Identify which cell holds the provided text, then report its [x, y] central coordinate. 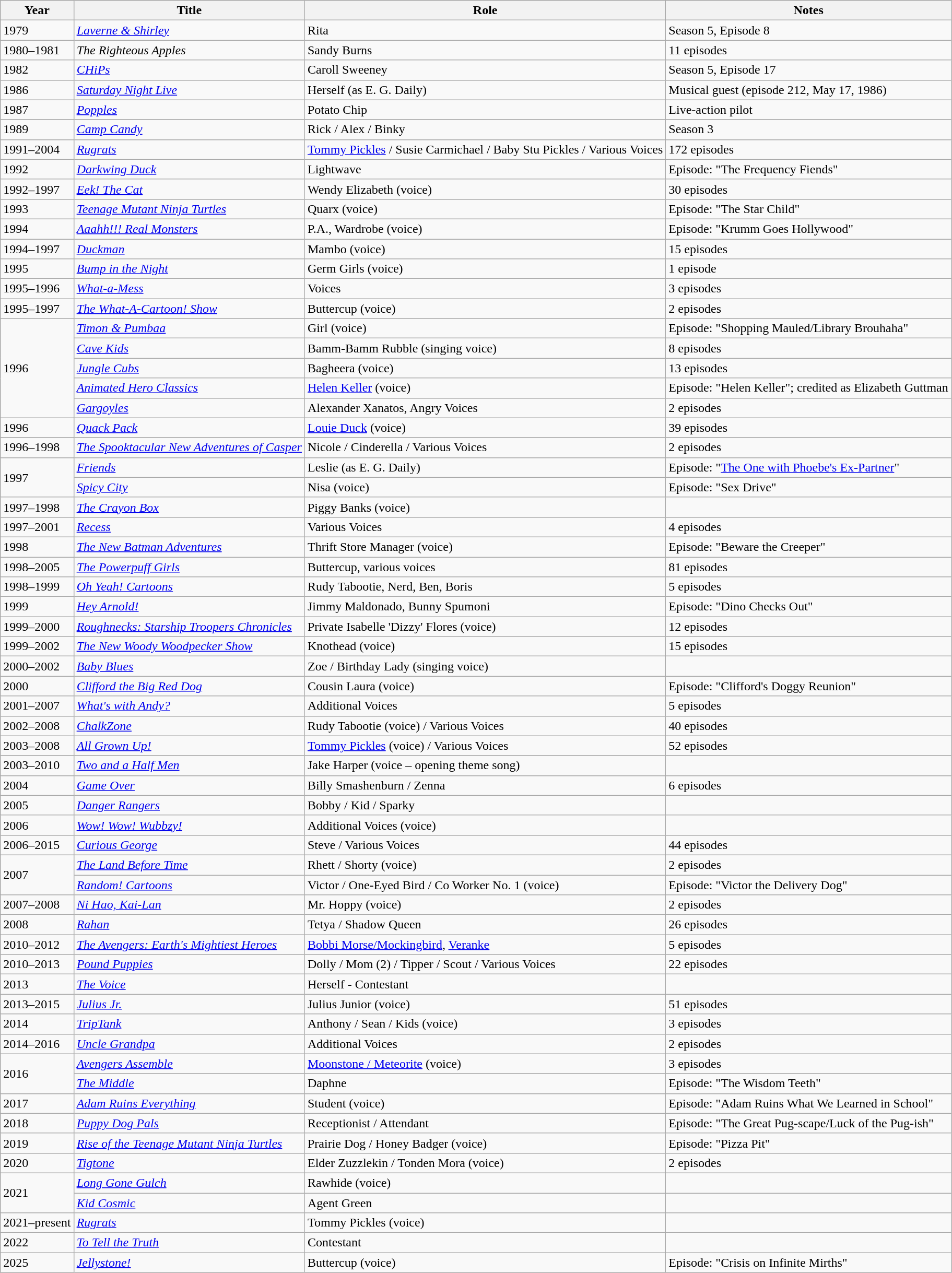
Potato Chip [485, 110]
Episode: "Beware the Creeper" [808, 547]
1987 [37, 110]
Tommy Pickles / Susie Carmichael / Baby Stu Pickles / Various Voices [485, 149]
Live-action pilot [808, 110]
172 episodes [808, 149]
11 episodes [808, 50]
Contestant [485, 1243]
81 episodes [808, 567]
Jake Harper (voice – opening theme song) [485, 765]
The Middle [189, 1083]
Moonstone / Meteorite (voice) [485, 1064]
All Grown Up! [189, 746]
Mambo (voice) [485, 249]
1982 [37, 70]
Jellystone! [189, 1263]
Recess [189, 527]
Jungle Cubs [189, 368]
Episode: "Adam Ruins What We Learned in School" [808, 1103]
Darkwing Duck [189, 169]
2019 [37, 1143]
1994 [37, 229]
Episode: "Clifford's Doggy Reunion" [808, 686]
Puppy Dog Pals [189, 1123]
2017 [37, 1103]
Rudy Tabootie (voice) / Various Voices [485, 726]
The Crayon Box [189, 507]
Roughnecks: Starship Troopers Chronicles [189, 627]
Episode: "The Frequency Fiends" [808, 169]
Buttercup, various voices [485, 567]
2004 [37, 785]
Episode: "Krumm Goes Hollywood" [808, 229]
Episode: "Crisis on Infinite Mirths" [808, 1263]
The What-A-Cartoon! Show [189, 309]
Ni Hao, Kai-Lan [189, 905]
Bagheera (voice) [485, 368]
Rawhide (voice) [485, 1183]
Gargoyles [189, 408]
1995–1997 [37, 309]
Episode: "Shopping Mauled/Library Brouhaha" [808, 328]
Wendy Elizabeth (voice) [485, 189]
Quack Pack [189, 428]
Girl (voice) [485, 328]
Season 3 [808, 129]
1992–1997 [37, 189]
Louie Duck (voice) [485, 428]
Episode: "Sex Drive" [808, 487]
13 episodes [808, 368]
Long Gone Gulch [189, 1183]
51 episodes [808, 1004]
1998 [37, 547]
Tommy Pickles (voice) [485, 1223]
1979 [37, 30]
Adam Ruins Everything [189, 1103]
Camp Candy [189, 129]
Animated Hero Classics [189, 388]
1998–1999 [37, 587]
Episode: "Helen Keller"; credited as Elizabeth Guttman [808, 388]
Danger Rangers [189, 805]
Daphne [485, 1083]
1986 [37, 90]
The Voice [189, 984]
2010–2012 [37, 945]
Rhett / Shorty (voice) [485, 865]
2000–2002 [37, 666]
2006–2015 [37, 845]
Additional Voices (voice) [485, 825]
Piggy Banks (voice) [485, 507]
Aaahh!!! Real Monsters [189, 229]
Friends [189, 467]
2010–2013 [37, 964]
Caroll Sweeney [485, 70]
2014 [37, 1024]
The New Batman Adventures [189, 547]
1997–2001 [37, 527]
2008 [37, 925]
2005 [37, 805]
Episode: "The Wisdom Teeth" [808, 1083]
Tommy Pickles (voice) / Various Voices [485, 746]
39 episodes [808, 428]
Bobbi Morse/Mockingbird, Veranke [485, 945]
Bump in the Night [189, 269]
52 episodes [808, 746]
1996–1998 [37, 447]
Title [189, 10]
Victor / One-Eyed Bird / Co Worker No. 1 (voice) [485, 885]
Rise of the Teenage Mutant Ninja Turtles [189, 1143]
1993 [37, 209]
Rick / Alex / Binky [485, 129]
Julius Junior (voice) [485, 1004]
12 episodes [808, 627]
Mr. Hoppy (voice) [485, 905]
Tigtone [189, 1163]
1999–2000 [37, 627]
Helen Keller (voice) [485, 388]
2020 [37, 1163]
Nisa (voice) [485, 487]
Agent Green [485, 1203]
Anthony / Sean / Kids (voice) [485, 1024]
2018 [37, 1123]
1992 [37, 169]
Episode: "The One with Phoebe's Ex-Partner" [808, 467]
Nicole / Cinderella / Various Voices [485, 447]
1998–2005 [37, 567]
Sandy Burns [485, 50]
Elder Zuzzlekin / Tonden Mora (voice) [485, 1163]
The Righteous Apples [189, 50]
The New Woody Woodpecker Show [189, 646]
6 episodes [808, 785]
Random! Cartoons [189, 885]
TripTank [189, 1024]
2014–2016 [37, 1044]
2021–present [37, 1223]
Uncle Grandpa [189, 1044]
Voices [485, 289]
Leslie (as E. G. Daily) [485, 467]
8 episodes [808, 348]
1995–1996 [37, 289]
2007–2008 [37, 905]
Duckman [189, 249]
Steve / Various Voices [485, 845]
Notes [808, 10]
Bobby / Kid / Sparky [485, 805]
Popples [189, 110]
Kid Cosmic [189, 1203]
1994–1997 [37, 249]
2003–2008 [37, 746]
Alexander Xanatos, Angry Voices [485, 408]
Episode: "Victor the Delivery Dog" [808, 885]
Thrift Store Manager (voice) [485, 547]
2006 [37, 825]
40 episodes [808, 726]
Germ Girls (voice) [485, 269]
1995 [37, 269]
2021 [37, 1193]
Herself (as E. G. Daily) [485, 90]
Role [485, 10]
To Tell the Truth [189, 1243]
Clifford the Big Red Dog [189, 686]
Zoe / Birthday Lady (singing voice) [485, 666]
1989 [37, 129]
4 episodes [808, 527]
1999–2002 [37, 646]
2022 [37, 1243]
Julius Jr. [189, 1004]
1980–1981 [37, 50]
2002–2008 [37, 726]
Lightwave [485, 169]
Episode: "Pizza Pit" [808, 1143]
What's with Andy? [189, 706]
Episode: "The Great Pug-scape/Luck of the Pug-ish" [808, 1123]
1997–1998 [37, 507]
1 episode [808, 269]
ChalkZone [189, 726]
Herself - Contestant [485, 984]
Knothead (voice) [485, 646]
2000 [37, 686]
Season 5, Episode 17 [808, 70]
Curious George [189, 845]
Various Voices [485, 527]
Teenage Mutant Ninja Turtles [189, 209]
Oh Yeah! Cartoons [189, 587]
Billy Smashenburn / Zenna [485, 785]
2016 [37, 1074]
Cousin Laura (voice) [485, 686]
30 episodes [808, 189]
Episode: "The Star Child" [808, 209]
Laverne & Shirley [189, 30]
2003–2010 [37, 765]
Timon & Pumbaa [189, 328]
Rita [485, 30]
Quarx (voice) [485, 209]
Receptionist / Attendant [485, 1123]
Pound Puppies [189, 964]
Cave Kids [189, 348]
Episode: "Dino Checks Out" [808, 607]
2007 [37, 875]
26 episodes [808, 925]
1991–2004 [37, 149]
Baby Blues [189, 666]
Prairie Dog / Honey Badger (voice) [485, 1143]
Tetya / Shadow Queen [485, 925]
Wow! Wow! Wubbzy! [189, 825]
P.A., Wardrobe (voice) [485, 229]
Two and a Half Men [189, 765]
The Avengers: Earth's Mightiest Heroes [189, 945]
Season 5, Episode 8 [808, 30]
Rahan [189, 925]
2001–2007 [37, 706]
44 episodes [808, 845]
Rudy Tabootie, Nerd, Ben, Boris [485, 587]
Student (voice) [485, 1103]
Spicy City [189, 487]
1997 [37, 477]
Jimmy Maldonado, Bunny Spumoni [485, 607]
The Land Before Time [189, 865]
2025 [37, 1263]
Game Over [189, 785]
22 episodes [808, 964]
Private Isabelle 'Dizzy' Flores (voice) [485, 627]
1999 [37, 607]
Avengers Assemble [189, 1064]
Eek! The Cat [189, 189]
2013 [37, 984]
CHiPs [189, 70]
The Spooktacular New Adventures of Casper [189, 447]
Musical guest (episode 212, May 17, 1986) [808, 90]
Saturday Night Live [189, 90]
Year [37, 10]
What-a-Mess [189, 289]
2013–2015 [37, 1004]
Hey Arnold! [189, 607]
The Powerpuff Girls [189, 567]
Bamm-Bamm Rubble (singing voice) [485, 348]
Dolly / Mom (2) / Tipper / Scout / Various Voices [485, 964]
